Detect which cell encompasses the target text, then output its [X, Y] center coordinate. 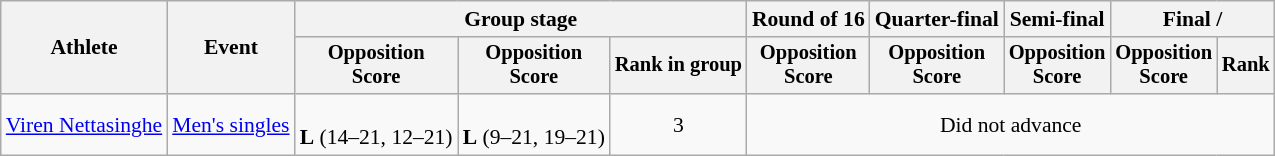
Event [230, 48]
Semi-final [1058, 19]
Quarter-final [937, 19]
Final / [1192, 19]
L (14–21, 12–21) [376, 124]
Round of 16 [808, 19]
Viren Nettasinghe [84, 124]
3 [678, 124]
Group stage [521, 19]
Men's singles [230, 124]
L (9–21, 19–21) [534, 124]
Rank [1246, 66]
Rank in group [678, 66]
Athlete [84, 48]
Did not advance [1011, 124]
